Provide the [X, Y] coordinate of the cell's center where the given text is located.  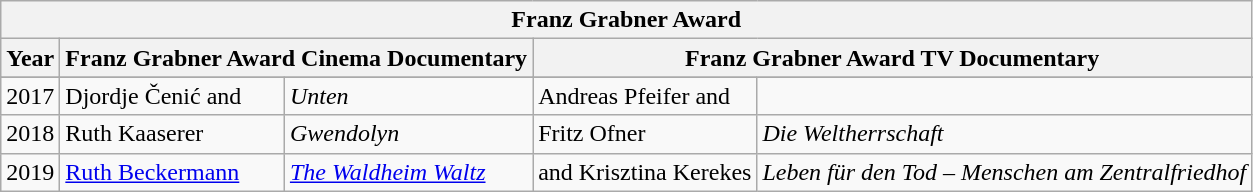
Ruth Beckermann [172, 172]
The Waldheim Waltz [408, 172]
Franz Grabner Award Cinema Documentary [296, 58]
Djordje Čenić and [172, 96]
Franz Grabner Award [626, 20]
2017 [30, 96]
Gwendolyn [408, 134]
2019 [30, 172]
Leben für den Tod – Menschen am Zentralfriedhof [1004, 172]
Andreas Pfeifer and [645, 96]
Franz Grabner Award TV Documentary [892, 58]
Unten [408, 96]
Year [30, 58]
2018 [30, 134]
Ruth Kaaserer [172, 134]
Die Weltherrschaft [1004, 134]
and Krisztina Kerekes [645, 172]
Fritz Ofner [645, 134]
